Find where the given text appears and provide that cell's center as (X, Y) coordinate. 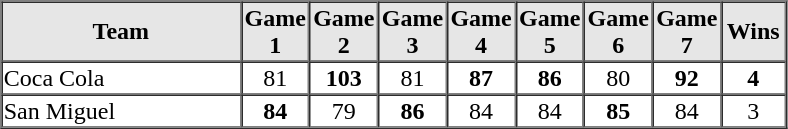
Game 3 (412, 32)
Game 4 (482, 32)
Game 5 (550, 32)
Wins (753, 32)
92 (688, 78)
San Miguel (121, 110)
Team (121, 32)
4 (753, 78)
79 (344, 110)
103 (344, 78)
3 (753, 110)
Game 2 (344, 32)
87 (482, 78)
85 (618, 110)
Game 1 (276, 32)
Coca Cola (121, 78)
Game 7 (688, 32)
80 (618, 78)
Game 6 (618, 32)
